Search for the cell housing the specified text and yield its [x, y] center coordinate. 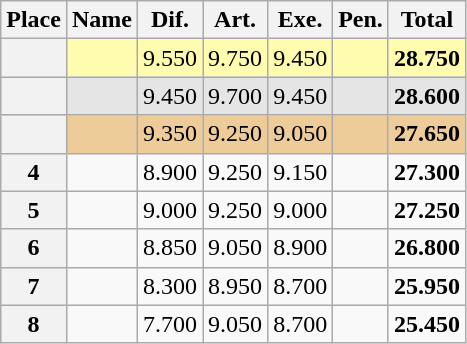
5 [34, 210]
28.600 [426, 96]
Place [34, 20]
28.750 [426, 58]
9.350 [170, 134]
26.800 [426, 248]
8.850 [170, 248]
Exe. [300, 20]
Art. [236, 20]
Total [426, 20]
Name [102, 20]
8.950 [236, 286]
9.750 [236, 58]
27.650 [426, 134]
Pen. [361, 20]
25.950 [426, 286]
7.700 [170, 324]
6 [34, 248]
4 [34, 172]
27.250 [426, 210]
25.450 [426, 324]
9.700 [236, 96]
8 [34, 324]
9.550 [170, 58]
8.300 [170, 286]
7 [34, 286]
9.150 [300, 172]
27.300 [426, 172]
Dif. [170, 20]
